Identify which cell holds the provided text, then report its (X, Y) central coordinate. 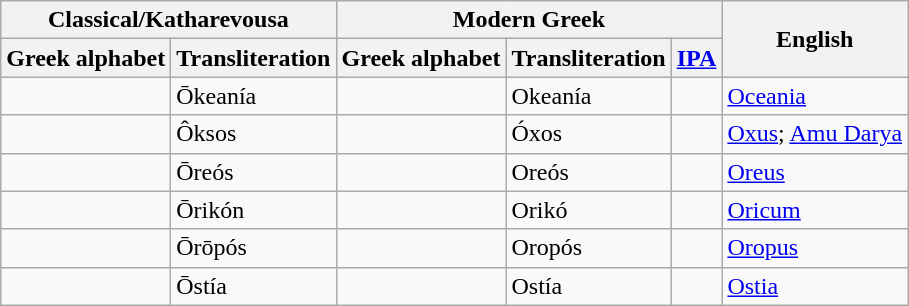
Oricum (815, 210)
Oropus (815, 248)
Oceania (815, 96)
Ōreós (254, 172)
Ōstía (254, 286)
Modern Greek (529, 20)
Oreós (588, 172)
Ôksos (254, 134)
English (815, 39)
Okeanía (588, 96)
Orikó (588, 210)
Oreus (815, 172)
Ostia (815, 286)
Classical/Katharevousa (168, 20)
IPA (696, 58)
Ōkeanía (254, 96)
Ōrikón (254, 210)
Oxus; Amu Darya (815, 134)
Oropós (588, 248)
Óxos (588, 134)
Ostía (588, 286)
Ōrōpós (254, 248)
